Determine the [X, Y] coordinate at the center of the cell enclosing the given text.  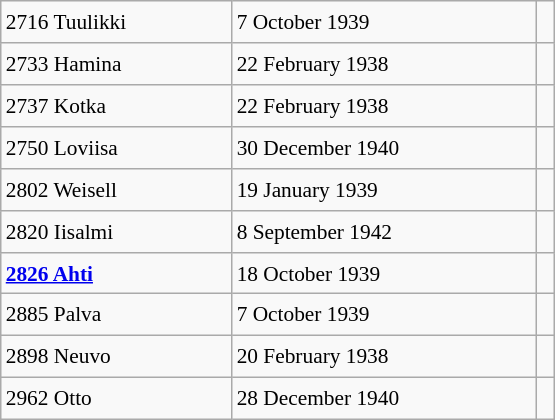
2802 Weisell [116, 189]
2733 Hamina [116, 64]
19 January 1939 [384, 189]
8 September 1942 [384, 231]
18 October 1939 [384, 273]
2826 Ahti [116, 273]
2820 Iisalmi [116, 231]
2885 Palva [116, 315]
2750 Loviisa [116, 148]
2898 Neuvo [116, 357]
2962 Otto [116, 399]
2716 Tuulikki [116, 22]
28 December 1940 [384, 399]
2737 Kotka [116, 106]
20 February 1938 [384, 357]
30 December 1940 [384, 148]
